Scan for the cell matching the given text and deliver its (X, Y) coordinate at center. 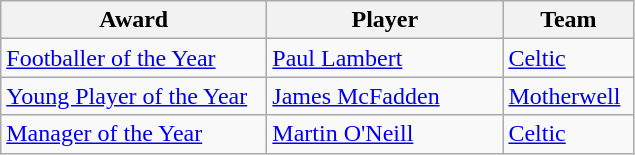
Award (134, 20)
James McFadden (385, 96)
Manager of the Year (134, 134)
Team (568, 20)
Young Player of the Year (134, 96)
Player (385, 20)
Footballer of the Year (134, 58)
Paul Lambert (385, 58)
Motherwell (568, 96)
Martin O'Neill (385, 134)
